Identify which cell holds the provided text, then report its (x, y) central coordinate. 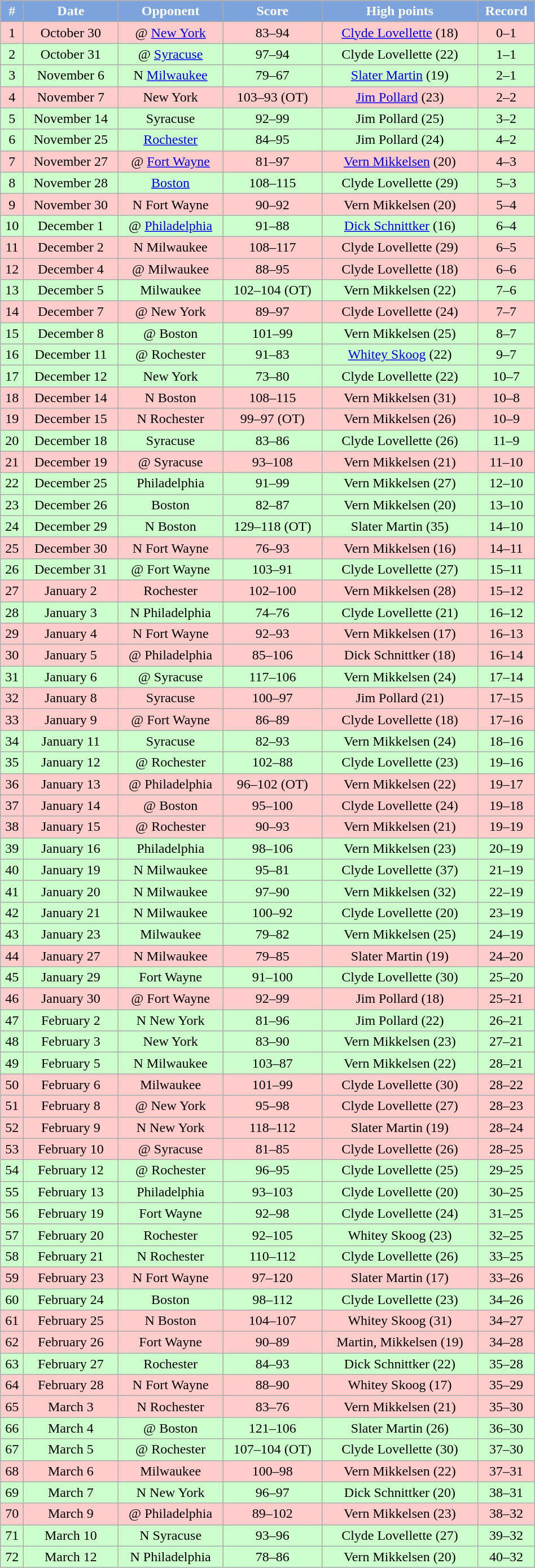
96–102 (OT) (272, 784)
41 (12, 891)
117–106 (272, 677)
79–82 (272, 934)
January 23 (71, 934)
28 (12, 612)
103–93 (OT) (272, 97)
44 (12, 956)
36 (12, 784)
January 4 (71, 634)
1 (12, 33)
9 (12, 204)
19–16 (507, 763)
12 (12, 269)
28–21 (507, 1063)
17–15 (507, 698)
25–20 (507, 977)
84–95 (272, 140)
73–80 (272, 376)
55 (12, 1192)
Whitey Skoog (22) (400, 355)
6–5 (507, 247)
December 11 (71, 355)
December 15 (71, 419)
17–16 (507, 720)
4 (12, 97)
79–85 (272, 956)
71 (12, 1535)
98–112 (272, 1299)
26 (12, 569)
March 7 (71, 1492)
88–90 (272, 1385)
10–7 (507, 376)
76–93 (272, 548)
December 2 (71, 247)
31 (12, 677)
82–87 (272, 505)
21–19 (507, 870)
66 (12, 1428)
54 (12, 1170)
4–2 (507, 140)
34–26 (507, 1299)
Vern Mikkelsen (27) (400, 483)
March 4 (71, 1428)
November 14 (71, 118)
81–85 (272, 1149)
February 27 (71, 1364)
February 13 (71, 1192)
69 (12, 1492)
0–1 (507, 33)
January 21 (71, 913)
December 30 (71, 548)
3 (12, 76)
13 (12, 290)
11 (12, 247)
January 16 (71, 848)
42 (12, 913)
30–25 (507, 1192)
Jim Pollard (25) (400, 118)
Dick Schnittker (20) (400, 1492)
Dick Schnittker (18) (400, 655)
78–86 (272, 1557)
45 (12, 977)
70 (12, 1514)
21 (12, 462)
23–19 (507, 913)
February 23 (71, 1278)
October 31 (71, 54)
November 7 (71, 97)
52 (12, 1127)
22 (12, 483)
February 19 (71, 1213)
98–106 (272, 848)
December 19 (71, 462)
December 18 (71, 441)
February 28 (71, 1385)
October 30 (71, 33)
January 30 (71, 999)
40–32 (507, 1557)
Vern Mikkelsen (26) (400, 419)
102–104 (OT) (272, 290)
January 14 (71, 805)
December 7 (71, 312)
56 (12, 1213)
35 (12, 763)
28–24 (507, 1127)
99–97 (OT) (272, 419)
January 20 (71, 891)
January 2 (71, 591)
103–91 (272, 569)
65 (12, 1407)
Vern Mikkelsen (17) (400, 634)
14–10 (507, 526)
2 (12, 54)
Opponent (170, 11)
February 26 (71, 1342)
38–32 (507, 1514)
January 8 (71, 698)
90–89 (272, 1342)
11–9 (507, 441)
15–12 (507, 591)
March 3 (71, 1407)
36–30 (507, 1428)
63 (12, 1364)
59 (12, 1278)
14 (12, 312)
118–112 (272, 1127)
24–20 (507, 956)
19–18 (507, 805)
31–25 (507, 1213)
16 (12, 355)
50 (12, 1085)
72 (12, 1557)
November 6 (71, 76)
December 31 (71, 569)
Jim Pollard (22) (400, 1020)
29 (12, 634)
34–27 (507, 1321)
March 10 (71, 1535)
Dick Schnittker (16) (400, 226)
Record (507, 11)
December 26 (71, 505)
8–7 (507, 333)
84–93 (272, 1364)
9–7 (507, 355)
Whitey Skoog (31) (400, 1321)
January 12 (71, 763)
December 14 (71, 398)
81–97 (272, 161)
Dick Schnittker (22) (400, 1364)
November 27 (71, 161)
February 12 (71, 1170)
10 (12, 226)
February 9 (71, 1127)
48 (12, 1042)
2–2 (507, 97)
29–25 (507, 1170)
10–8 (507, 398)
3–2 (507, 118)
# (12, 11)
102–100 (272, 591)
129–118 (OT) (272, 526)
34–28 (507, 1342)
N Syracuse (170, 1535)
96–97 (272, 1492)
28–25 (507, 1149)
6–4 (507, 226)
32–25 (507, 1235)
Whitey Skoog (17) (400, 1385)
43 (12, 934)
68 (12, 1471)
39 (12, 848)
March 6 (71, 1471)
February 8 (71, 1106)
December 12 (71, 376)
30 (12, 655)
19–17 (507, 784)
91–83 (272, 355)
15–11 (507, 569)
24–19 (507, 934)
5–3 (507, 183)
32 (12, 698)
Jim Pollard (24) (400, 140)
18–16 (507, 741)
83–76 (272, 1407)
91–100 (272, 977)
16–13 (507, 634)
104–107 (272, 1321)
83–94 (272, 33)
February 5 (71, 1063)
November 25 (71, 140)
37 (12, 805)
60 (12, 1299)
January 11 (71, 741)
Vern Mikkelsen (28) (400, 591)
103–87 (272, 1063)
37–31 (507, 1471)
92–105 (272, 1235)
51 (12, 1106)
17 (12, 376)
91–99 (272, 483)
90–92 (272, 204)
February 25 (71, 1321)
20 (12, 441)
January 13 (71, 784)
18 (12, 398)
17–14 (507, 677)
March 9 (71, 1514)
25 (12, 548)
33 (12, 720)
December 8 (71, 333)
47 (12, 1020)
40 (12, 870)
62 (12, 1342)
81–96 (272, 1020)
79–67 (272, 76)
Whitey Skoog (23) (400, 1235)
January 3 (71, 612)
22–19 (507, 891)
74–76 (272, 612)
February 2 (71, 1020)
Slater Martin (35) (400, 526)
64 (12, 1385)
25–21 (507, 999)
93–103 (272, 1192)
12–10 (507, 483)
96–95 (272, 1170)
4–3 (507, 161)
95–81 (272, 870)
November 28 (71, 183)
7–7 (507, 312)
6 (12, 140)
85–106 (272, 655)
27 (12, 591)
February 3 (71, 1042)
7 (12, 161)
Vern Mikkelsen (32) (400, 891)
11–10 (507, 462)
35–28 (507, 1364)
33–25 (507, 1256)
100–92 (272, 913)
88–95 (272, 269)
Jim Pollard (21) (400, 698)
86–89 (272, 720)
March 5 (71, 1450)
91–88 (272, 226)
Slater Martin (26) (400, 1428)
February 20 (71, 1235)
102–88 (272, 763)
108–117 (272, 247)
January 27 (71, 956)
39–32 (507, 1535)
24 (12, 526)
Vern Mikkelsen (16) (400, 548)
89–102 (272, 1514)
February 21 (71, 1256)
5 (12, 118)
@ Milwaukee (170, 269)
2–1 (507, 76)
95–100 (272, 805)
16–12 (507, 612)
46 (12, 999)
February 6 (71, 1085)
19–19 (507, 827)
Slater Martin (17) (400, 1278)
December 29 (71, 526)
28–22 (507, 1085)
97–90 (272, 891)
10–9 (507, 419)
93–96 (272, 1535)
83–86 (272, 441)
58 (12, 1256)
83–90 (272, 1042)
97–94 (272, 54)
100–98 (272, 1471)
January 9 (71, 720)
67 (12, 1450)
March 12 (71, 1557)
14–11 (507, 548)
Clyde Lovellette (37) (400, 870)
Clyde Lovellette (21) (400, 612)
57 (12, 1235)
Score (272, 11)
High points (400, 11)
92–98 (272, 1213)
20–19 (507, 848)
93–108 (272, 462)
95–98 (272, 1106)
100–97 (272, 698)
December 1 (71, 226)
January 19 (71, 870)
23 (12, 505)
26–21 (507, 1020)
January 6 (71, 677)
97–120 (272, 1278)
15 (12, 333)
92–93 (272, 634)
37–30 (507, 1450)
5–4 (507, 204)
19 (12, 419)
13–10 (507, 505)
December 4 (71, 269)
Martin, Mikkelsen (19) (400, 1342)
121–106 (272, 1428)
7–6 (507, 290)
January 15 (71, 827)
38–31 (507, 1492)
January 29 (71, 977)
90–93 (272, 827)
107–104 (OT) (272, 1450)
33–26 (507, 1278)
110–112 (272, 1256)
27–21 (507, 1042)
6–6 (507, 269)
89–97 (272, 312)
35–29 (507, 1385)
February 24 (71, 1299)
November 30 (71, 204)
January 5 (71, 655)
61 (12, 1321)
35–30 (507, 1407)
Jim Pollard (18) (400, 999)
Vern Mikkelsen (31) (400, 398)
82–93 (272, 741)
December 5 (71, 290)
34 (12, 741)
December 25 (71, 483)
49 (12, 1063)
Jim Pollard (23) (400, 97)
Clyde Lovellette (25) (400, 1170)
1–1 (507, 54)
53 (12, 1149)
16–14 (507, 655)
8 (12, 183)
28–23 (507, 1106)
February 10 (71, 1149)
Date (71, 11)
38 (12, 827)
